Find where the given text appears and provide that cell's center as [x, y] coordinate. 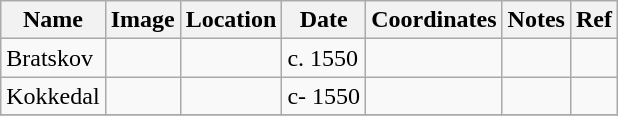
Name [53, 20]
c. 1550 [324, 58]
Date [324, 20]
Notes [536, 20]
c- 1550 [324, 96]
Image [142, 20]
Bratskov [53, 58]
Ref [594, 20]
Kokkedal [53, 96]
Location [231, 20]
Coordinates [434, 20]
